Find where the given text appears and provide that cell's center as (X, Y) coordinate. 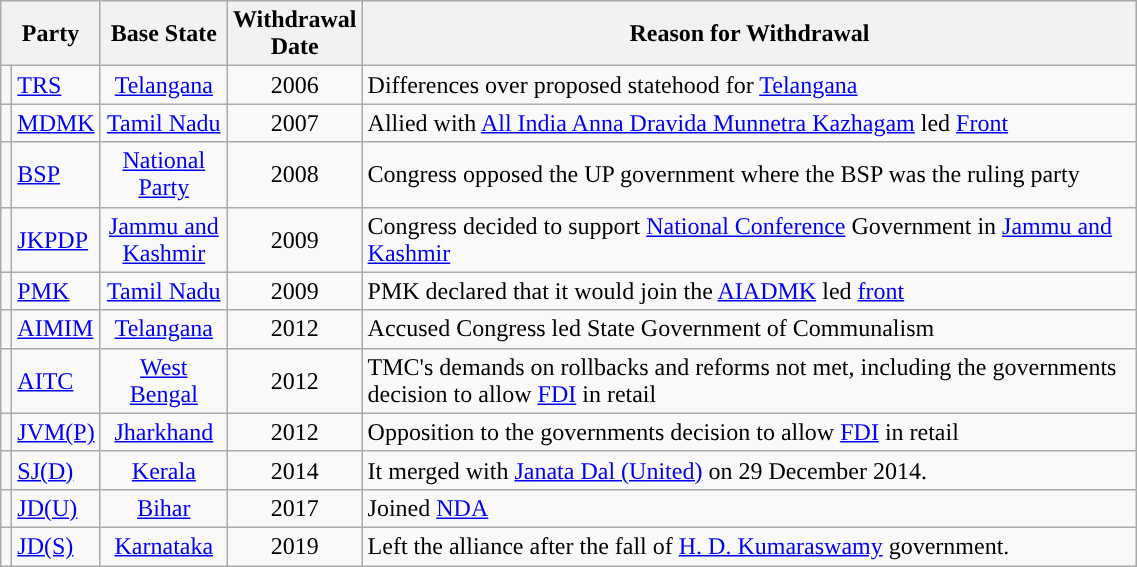
Jharkhand (164, 432)
PMK declared that it would join the AIADMK led front (750, 291)
Karnataka (164, 546)
It merged with Janata Dal (United) on 29 December 2014. (750, 470)
TRS (56, 85)
2008 (294, 174)
Opposition to the governments decision to allow FDI in retail (750, 432)
AITC (56, 380)
West Bengal (164, 380)
AIMIM (56, 329)
Jammu and Kashmir (164, 240)
Base State (164, 34)
Withdrawal Date (294, 34)
2014 (294, 470)
Differences over proposed statehood for Telangana (750, 85)
Accused Congress led State Government of Communalism (750, 329)
Kerala (164, 470)
Reason for Withdrawal (750, 34)
Congress decided to support National Conference Government in Jammu and Kashmir (750, 240)
JD(U) (56, 508)
Left the alliance after the fall of H. D. Kumaraswamy government. (750, 546)
JVM(P) (56, 432)
JD(S) (56, 546)
National Party (164, 174)
2019 (294, 546)
Joined NDA (750, 508)
MDMK (56, 123)
2007 (294, 123)
Party (50, 34)
Congress opposed the UP government where the BSP was the ruling party (750, 174)
Allied with All India Anna Dravida Munnetra Kazhagam led Front (750, 123)
PMK (56, 291)
2006 (294, 85)
Bihar (164, 508)
TMC's demands on rollbacks and reforms not met, including the governments decision to allow FDI in retail (750, 380)
BSP (56, 174)
JKPDP (56, 240)
SJ(D) (56, 470)
2017 (294, 508)
